Output the (x, y) coordinate of the center of the cell containing the given text.  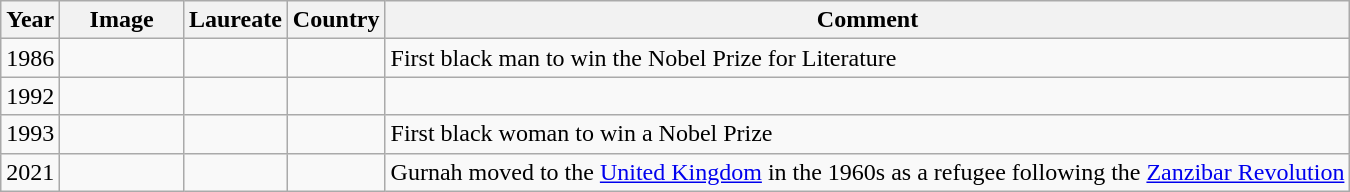
Year (30, 20)
1993 (30, 134)
Laureate (235, 20)
2021 (30, 172)
Image (122, 20)
First black man to win the Nobel Prize for Literature (868, 58)
Comment (868, 20)
1986 (30, 58)
First black woman to win a Nobel Prize (868, 134)
1992 (30, 96)
Gurnah moved to the United Kingdom in the 1960s as a refugee following the Zanzibar Revolution (868, 172)
Country (336, 20)
